Output the [x, y] coordinate of the center of the cell containing the given text.  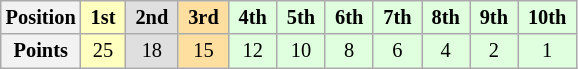
1 [547, 51]
10th [547, 17]
8 [349, 51]
6th [349, 17]
8th [446, 17]
Position [41, 17]
4 [446, 51]
15 [203, 51]
9th [494, 17]
2nd [152, 17]
1st [104, 17]
12 [253, 51]
3rd [203, 17]
25 [104, 51]
2 [494, 51]
Points [41, 51]
18 [152, 51]
4th [253, 17]
6 [397, 51]
7th [397, 17]
5th [301, 17]
10 [301, 51]
